Scan for the cell matching the given text and deliver its [x, y] coordinate at center. 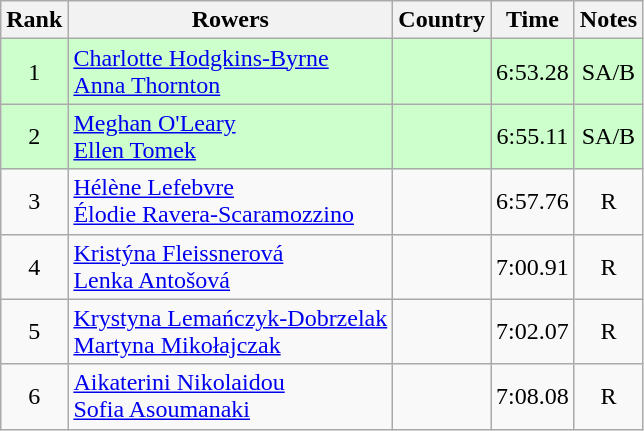
5 [34, 332]
3 [34, 202]
6 [34, 396]
7:02.07 [533, 332]
Kristýna FleissnerováLenka Antošová [230, 266]
Notes [608, 20]
6:57.76 [533, 202]
Rowers [230, 20]
7:00.91 [533, 266]
Country [442, 20]
2 [34, 136]
4 [34, 266]
7:08.08 [533, 396]
Hélène LefebvreÉlodie Ravera-Scaramozzino [230, 202]
Aikaterini NikolaidouSofia Asoumanaki [230, 396]
Rank [34, 20]
1 [34, 72]
6:55.11 [533, 136]
Meghan O'LearyEllen Tomek [230, 136]
Charlotte Hodgkins-ByrneAnna Thornton [230, 72]
6:53.28 [533, 72]
Time [533, 20]
Krystyna Lemańczyk-DobrzelakMartyna Mikołajczak [230, 332]
